Provide the [x, y] coordinate of the cell's center where the given text is located.  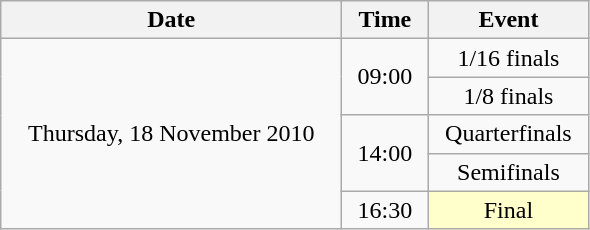
Semifinals [508, 172]
Thursday, 18 November 2010 [172, 134]
14:00 [385, 153]
Final [508, 210]
1/8 finals [508, 96]
16:30 [385, 210]
Date [172, 20]
Time [385, 20]
1/16 finals [508, 58]
Quarterfinals [508, 134]
09:00 [385, 77]
Event [508, 20]
